Locate the cell with the specified text and output its [x, y] center coordinate. 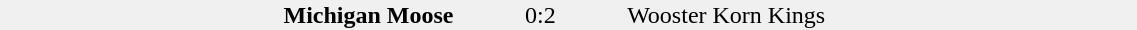
0:2 [540, 15]
Wooster Korn Kings [768, 15]
Michigan Moose [313, 15]
